Output the (X, Y) coordinate of the center of the cell containing the given text.  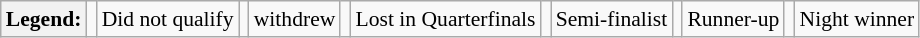
Did not qualify (168, 19)
Legend: (44, 19)
withdrew (295, 19)
Runner-up (733, 19)
Semi-finalist (612, 19)
Lost in Quarterfinals (446, 19)
Night winner (858, 19)
